Return [X, Y] of the center of cell containing provided text 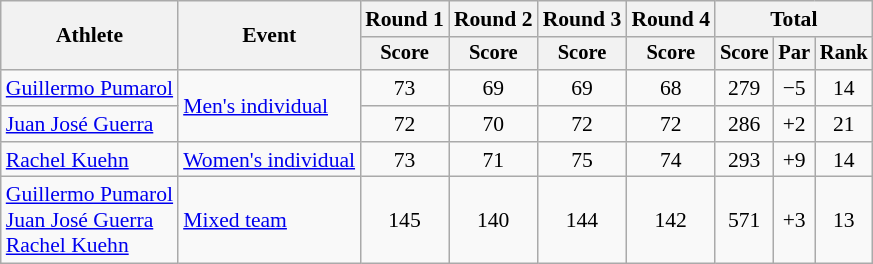
293 [744, 160]
Round 1 [404, 19]
Guillermo PumarolJuan José GuerraRachel Kuehn [90, 220]
Rachel Kuehn [90, 160]
140 [494, 220]
+2 [794, 124]
144 [582, 220]
142 [670, 220]
Round 2 [494, 19]
Round 4 [670, 19]
13 [844, 220]
−5 [794, 88]
21 [844, 124]
+9 [794, 160]
286 [744, 124]
Men's individual [269, 106]
279 [744, 88]
Event [269, 36]
Par [794, 54]
Juan José Guerra [90, 124]
Women's individual [269, 160]
145 [404, 220]
68 [670, 88]
74 [670, 160]
Total [794, 19]
75 [582, 160]
+3 [794, 220]
Athlete [90, 36]
Guillermo Pumarol [90, 88]
571 [744, 220]
70 [494, 124]
Mixed team [269, 220]
Round 3 [582, 19]
Rank [844, 54]
71 [494, 160]
